Return (x, y) of the center of cell containing provided text 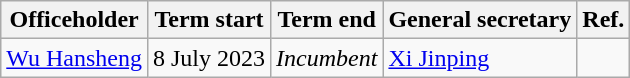
Term end (327, 20)
Term start (208, 20)
Ref. (604, 20)
Officeholder (74, 20)
Xi Jinping (480, 58)
General secretary (480, 20)
Incumbent (327, 58)
Wu Hansheng (74, 58)
8 July 2023 (208, 58)
